Find where the given text appears and provide that cell's center as [X, Y] coordinate. 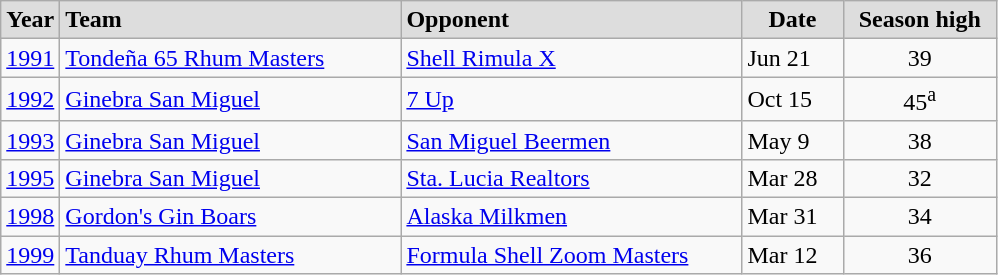
Year [30, 20]
May 9 [792, 140]
39 [920, 58]
36 [920, 255]
Jun 21 [792, 58]
San Miguel Beermen [572, 140]
Mar 28 [792, 178]
1998 [30, 217]
1995 [30, 178]
Oct 15 [792, 100]
Season high [920, 20]
1991 [30, 58]
Date [792, 20]
Alaska Milkmen [572, 217]
Mar 31 [792, 217]
34 [920, 217]
38 [920, 140]
Mar 12 [792, 255]
Tondeña 65 Rhum Masters [230, 58]
Tanduay Rhum Masters [230, 255]
Shell Rimula X [572, 58]
Gordon's Gin Boars [230, 217]
7 Up [572, 100]
1992 [30, 100]
Team [230, 20]
Opponent [572, 20]
45a [920, 100]
1999 [30, 255]
1993 [30, 140]
32 [920, 178]
Formula Shell Zoom Masters [572, 255]
Sta. Lucia Realtors [572, 178]
